Locate the cell with the specified text and output its (x, y) center coordinate. 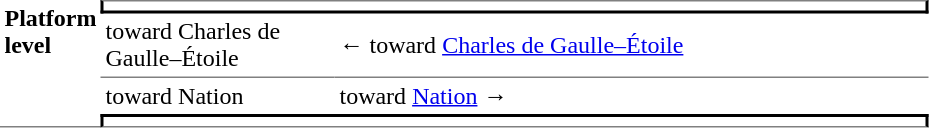
Platform level (50, 64)
toward Nation (218, 96)
← toward Charles de Gaulle–Étoile (632, 46)
toward Charles de Gaulle–Étoile (218, 46)
toward Nation → (632, 96)
